Capture the cell that displays the provided text and extract its (X, Y) central coordinate. 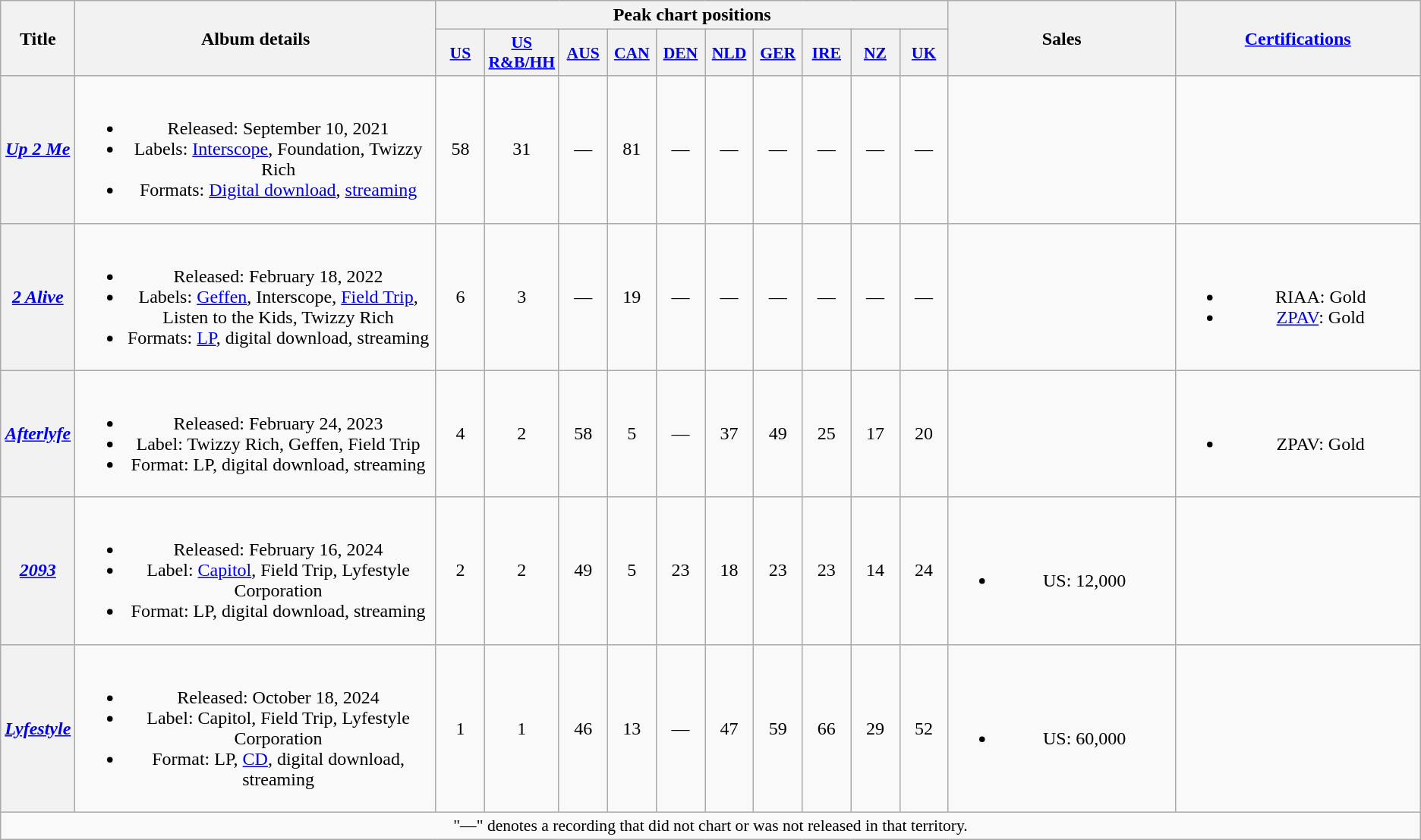
Released: February 18, 2022Labels: Geffen, Interscope, Field Trip, Listen to the Kids, Twizzy RichFormats: LP, digital download, streaming (255, 297)
Released: October 18, 2024Label: Capitol, Field Trip, Lyfestyle CorporationFormat: LP, CD, digital download, streaming (255, 728)
29 (875, 728)
IRE (827, 53)
Released: February 16, 2024Label: Capitol, Field Trip, Lyfestyle CorporationFormat: LP, digital download, streaming (255, 571)
Released: September 10, 2021Labels: Interscope, Foundation, Twizzy RichFormats: Digital download, streaming (255, 149)
14 (875, 571)
6 (460, 297)
Peak chart positions (692, 15)
US: 12,000 (1061, 571)
20 (924, 434)
Album details (255, 38)
2093 (38, 571)
17 (875, 434)
46 (583, 728)
47 (729, 728)
AUS (583, 53)
59 (778, 728)
GER (778, 53)
25 (827, 434)
USR&B/HH (521, 53)
NLD (729, 53)
DEN (680, 53)
Certifications (1298, 38)
Released: February 24, 2023Label: Twizzy Rich, Geffen, Field TripFormat: LP, digital download, streaming (255, 434)
3 (521, 297)
19 (632, 297)
24 (924, 571)
US (460, 53)
37 (729, 434)
2 Alive (38, 297)
UK (924, 53)
ZPAV: Gold (1298, 434)
CAN (632, 53)
Sales (1061, 38)
Up 2 Me (38, 149)
US: 60,000 (1061, 728)
18 (729, 571)
13 (632, 728)
Title (38, 38)
Afterlyfe (38, 434)
66 (827, 728)
"—" denotes a recording that did not chart or was not released in that territory. (710, 826)
Lyfestyle (38, 728)
52 (924, 728)
NZ (875, 53)
4 (460, 434)
31 (521, 149)
RIAA: GoldZPAV: Gold (1298, 297)
81 (632, 149)
